For the text-containing cell, return its midpoint in [X, Y] coordinate format. 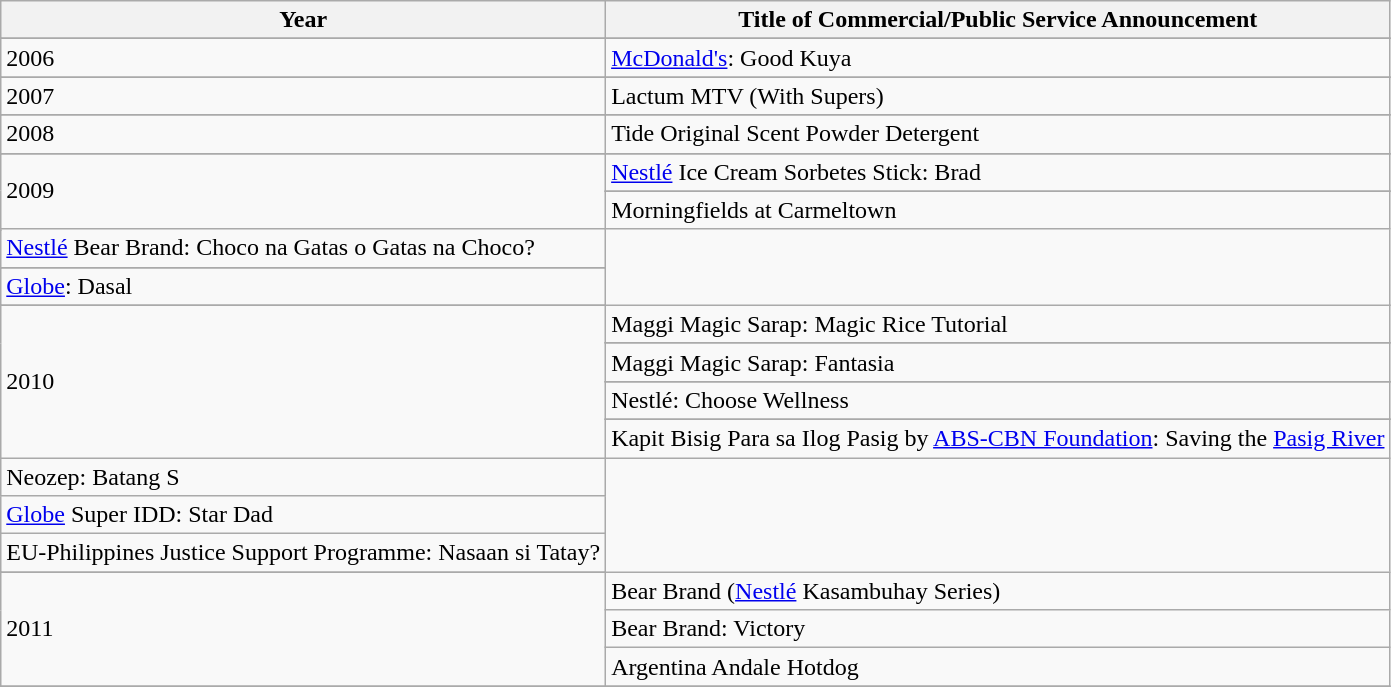
Nestlé: Choose Wellness [998, 400]
Neozep: Batang S [304, 477]
Bear Brand: Victory [998, 629]
Title of Commercial/Public Service Announcement [998, 20]
EU-Philippines Justice Support Programme: Nasaan si Tatay? [304, 553]
2009 [304, 191]
2008 [304, 134]
Kapit Bisig Para sa Ilog Pasig by ABS-CBN Foundation: Saving the Pasig River [998, 438]
Morningfields at Carmeltown [998, 210]
McDonald's: Good Kuya [998, 58]
Tide Original Scent Powder Detergent [998, 134]
Globe Super IDD: Star Dad [304, 515]
Argentina Andale Hotdog [998, 667]
2011 [304, 629]
Year [304, 20]
2006 [304, 58]
Maggi Magic Sarap: Fantasia [998, 362]
Lactum MTV (With Supers) [998, 96]
Nestlé Ice Cream Sorbetes Stick: Brad [998, 172]
Bear Brand (Nestlé Kasambuhay Series) [998, 591]
2010 [304, 381]
Nestlé Bear Brand: Choco na Gatas o Gatas na Choco? [304, 248]
Globe: Dasal [304, 286]
Maggi Magic Sarap: Magic Rice Tutorial [998, 324]
2007 [304, 96]
